Return (x, y) of the center of cell containing provided text 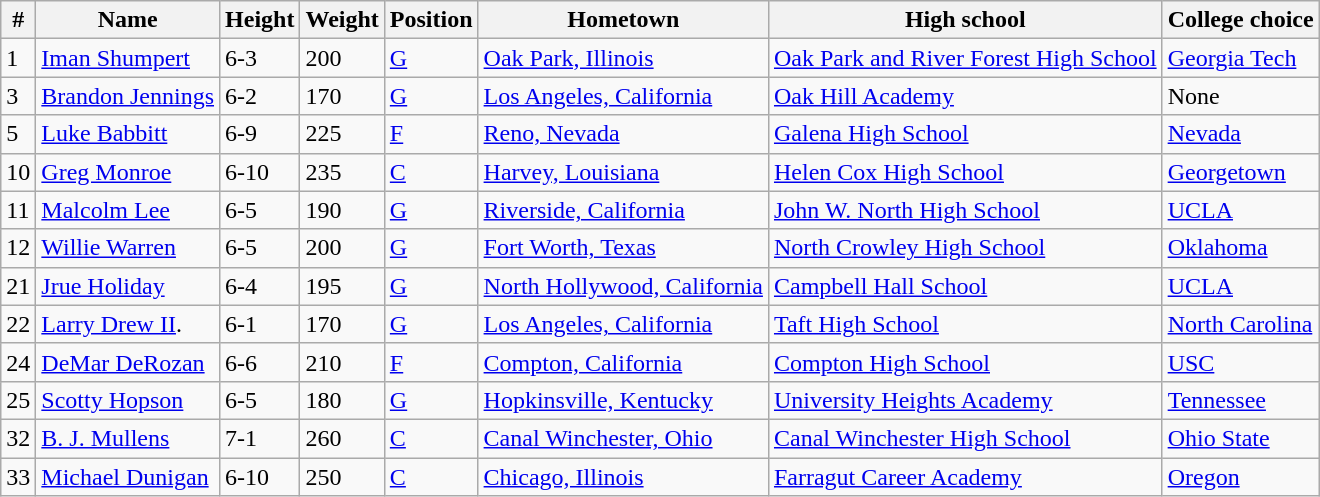
6-1 (260, 324)
Brandon Jennings (128, 96)
Fort Worth, Texas (623, 248)
250 (342, 477)
3 (18, 96)
Canal Winchester High School (965, 438)
Name (128, 20)
Galena High School (965, 134)
25 (18, 400)
1 (18, 58)
Chicago, Illinois (623, 477)
Oak Park, Illinois (623, 58)
210 (342, 362)
College choice (1240, 20)
B. J. Mullens (128, 438)
Iman Shumpert (128, 58)
None (1240, 96)
USC (1240, 362)
6-9 (260, 134)
Willie Warren (128, 248)
195 (342, 286)
High school (965, 20)
University Heights Academy (965, 400)
6-3 (260, 58)
22 (18, 324)
Hometown (623, 20)
Michael Dunigan (128, 477)
Hopkinsville, Kentucky (623, 400)
Georgia Tech (1240, 58)
6-4 (260, 286)
235 (342, 172)
Larry Drew II. (128, 324)
Ohio State (1240, 438)
Malcolm Lee (128, 210)
190 (342, 210)
24 (18, 362)
Campbell Hall School (965, 286)
Weight (342, 20)
Oregon (1240, 477)
21 (18, 286)
260 (342, 438)
Oak Park and River Forest High School (965, 58)
Compton, California (623, 362)
6-6 (260, 362)
# (18, 20)
Luke Babbitt (128, 134)
Greg Monroe (128, 172)
Tennessee (1240, 400)
Position (431, 20)
5 (18, 134)
7-1 (260, 438)
Oklahoma (1240, 248)
Jrue Holiday (128, 286)
Reno, Nevada (623, 134)
Helen Cox High School (965, 172)
225 (342, 134)
North Hollywood, California (623, 286)
11 (18, 210)
Taft High School (965, 324)
180 (342, 400)
33 (18, 477)
Georgetown (1240, 172)
32 (18, 438)
6-2 (260, 96)
North Carolina (1240, 324)
John W. North High School (965, 210)
Canal Winchester, Ohio (623, 438)
10 (18, 172)
Harvey, Louisiana (623, 172)
Oak Hill Academy (965, 96)
Riverside, California (623, 210)
Height (260, 20)
DeMar DeRozan (128, 362)
Scotty Hopson (128, 400)
Farragut Career Academy (965, 477)
12 (18, 248)
Compton High School (965, 362)
Nevada (1240, 134)
North Crowley High School (965, 248)
